Find where the given text appears and provide that cell's center as (x, y) coordinate. 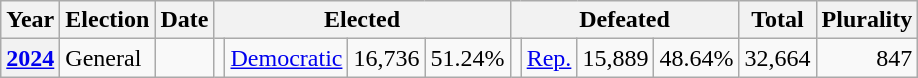
Rep. (549, 58)
32,664 (778, 58)
Election (108, 20)
48.64% (696, 58)
16,736 (386, 58)
Total (778, 20)
Democratic (286, 58)
Elected (362, 20)
15,889 (616, 58)
General (108, 58)
Plurality (867, 20)
2024 (30, 58)
Defeated (624, 20)
Date (184, 20)
847 (867, 58)
51.24% (468, 58)
Year (30, 20)
